Capture the cell that displays the provided text and extract its (x, y) central coordinate. 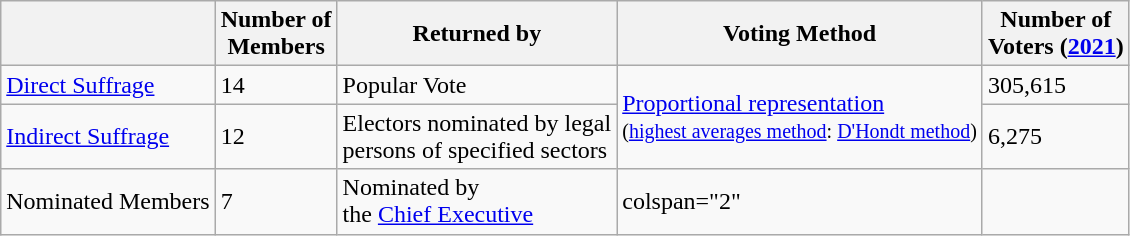
Proportional representation (highest averages method: D'Hondt method) (800, 118)
Electors nominated by legal persons of specified sectors (477, 136)
Popular Vote (477, 85)
Number of Members (276, 34)
305,615 (1056, 85)
colspan="2" (800, 202)
Indirect Suffrage (108, 136)
Direct Suffrage (108, 85)
14 (276, 85)
Voting Method (800, 34)
Returned by (477, 34)
Nominated Members (108, 202)
7 (276, 202)
6,275 (1056, 136)
12 (276, 136)
Number of Voters (2021) (1056, 34)
Nominated bythe Chief Executive (477, 202)
